Identify which cell holds the provided text, then report its [x, y] central coordinate. 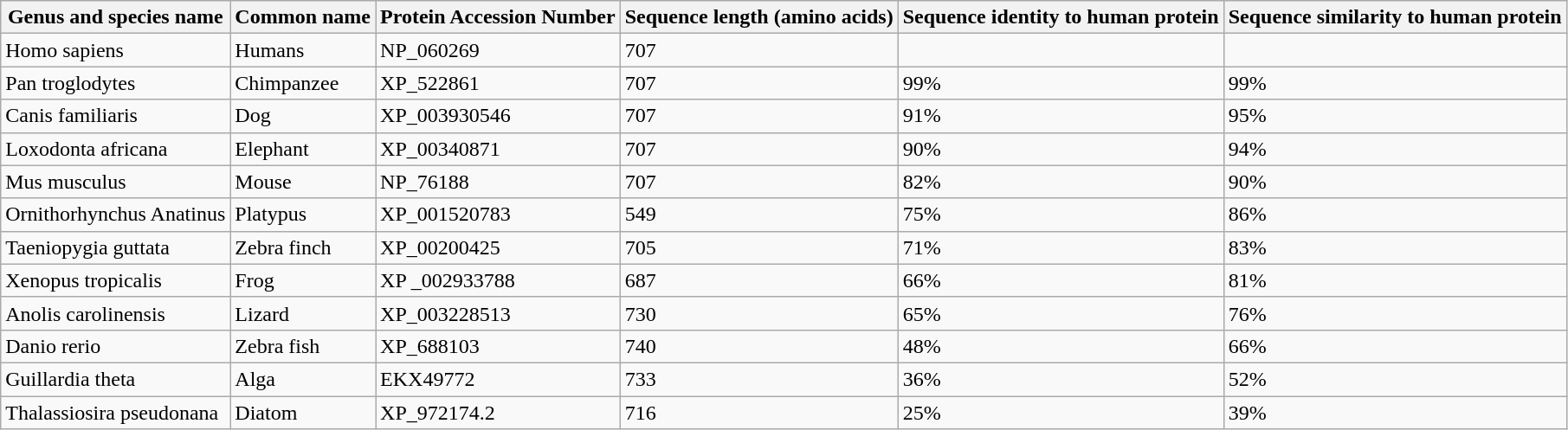
Sequence similarity to human protein [1395, 17]
94% [1395, 149]
82% [1061, 182]
687 [758, 280]
25% [1061, 413]
Homo sapiens [116, 50]
Frog [303, 280]
XP_688103 [499, 346]
EKX49772 [499, 379]
48% [1061, 346]
36% [1061, 379]
NP_76188 [499, 182]
Dog [303, 116]
XP_003930546 [499, 116]
Chimpanzee [303, 83]
75% [1061, 215]
95% [1395, 116]
XP_001520783 [499, 215]
705 [758, 247]
76% [1395, 313]
Guillardia theta [116, 379]
Sequence length (amino acids) [758, 17]
NP_060269 [499, 50]
730 [758, 313]
Pan troglodytes [116, 83]
Humans [303, 50]
91% [1061, 116]
Loxodonta africana [116, 149]
Anolis carolinensis [116, 313]
XP_00340871 [499, 149]
Mus musculus [116, 182]
Thalassiosira pseudonana [116, 413]
86% [1395, 215]
549 [758, 215]
Taeniopygia guttata [116, 247]
Common name [303, 17]
65% [1061, 313]
XP_003228513 [499, 313]
Danio rerio [116, 346]
Lizard [303, 313]
83% [1395, 247]
XP_972174.2 [499, 413]
52% [1395, 379]
Zebra finch [303, 247]
39% [1395, 413]
Xenopus tropicalis [116, 280]
Protein Accession Number [499, 17]
733 [758, 379]
XP_522861 [499, 83]
Zebra fish [303, 346]
XP_00200425 [499, 247]
XP _002933788 [499, 280]
Platypus [303, 215]
740 [758, 346]
81% [1395, 280]
Elephant [303, 149]
Diatom [303, 413]
71% [1061, 247]
Ornithorhynchus Anatinus [116, 215]
716 [758, 413]
Sequence identity to human protein [1061, 17]
Alga [303, 379]
Mouse [303, 182]
Canis familiaris [116, 116]
Genus and species name [116, 17]
